Detect which cell encompasses the target text, then output its (X, Y) center coordinate. 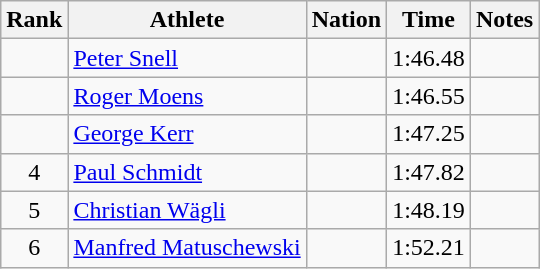
Peter Snell (187, 58)
Time (429, 20)
Athlete (187, 20)
Notes (504, 20)
Manfred Matuschewski (187, 248)
1:46.55 (429, 96)
George Kerr (187, 134)
Roger Moens (187, 96)
1:52.21 (429, 248)
1:46.48 (429, 58)
1:47.25 (429, 134)
Nation (346, 20)
6 (34, 248)
Rank (34, 20)
4 (34, 172)
Christian Wägli (187, 210)
5 (34, 210)
Paul Schmidt (187, 172)
1:48.19 (429, 210)
1:47.82 (429, 172)
